Extract the (x, y) coordinate from the center of the cell holding the provided text.  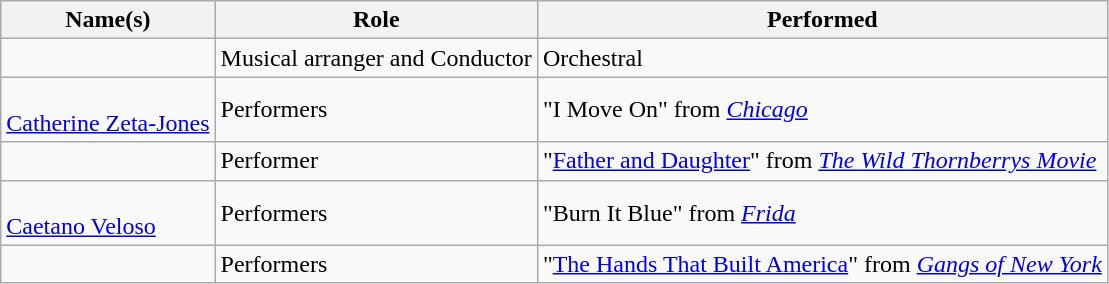
"I Move On" from Chicago (822, 110)
Performer (376, 161)
Musical arranger and Conductor (376, 58)
Orchestral (822, 58)
Caetano Veloso (108, 212)
Performed (822, 20)
"Burn It Blue" from Frida (822, 212)
Role (376, 20)
Name(s) (108, 20)
"Father and Daughter" from The Wild Thornberrys Movie (822, 161)
"The Hands That Built America" from Gangs of New York (822, 264)
Catherine Zeta-Jones (108, 110)
